Pinpoint the cell where the given text exists, returning its [x, y] midpoint coordinate. 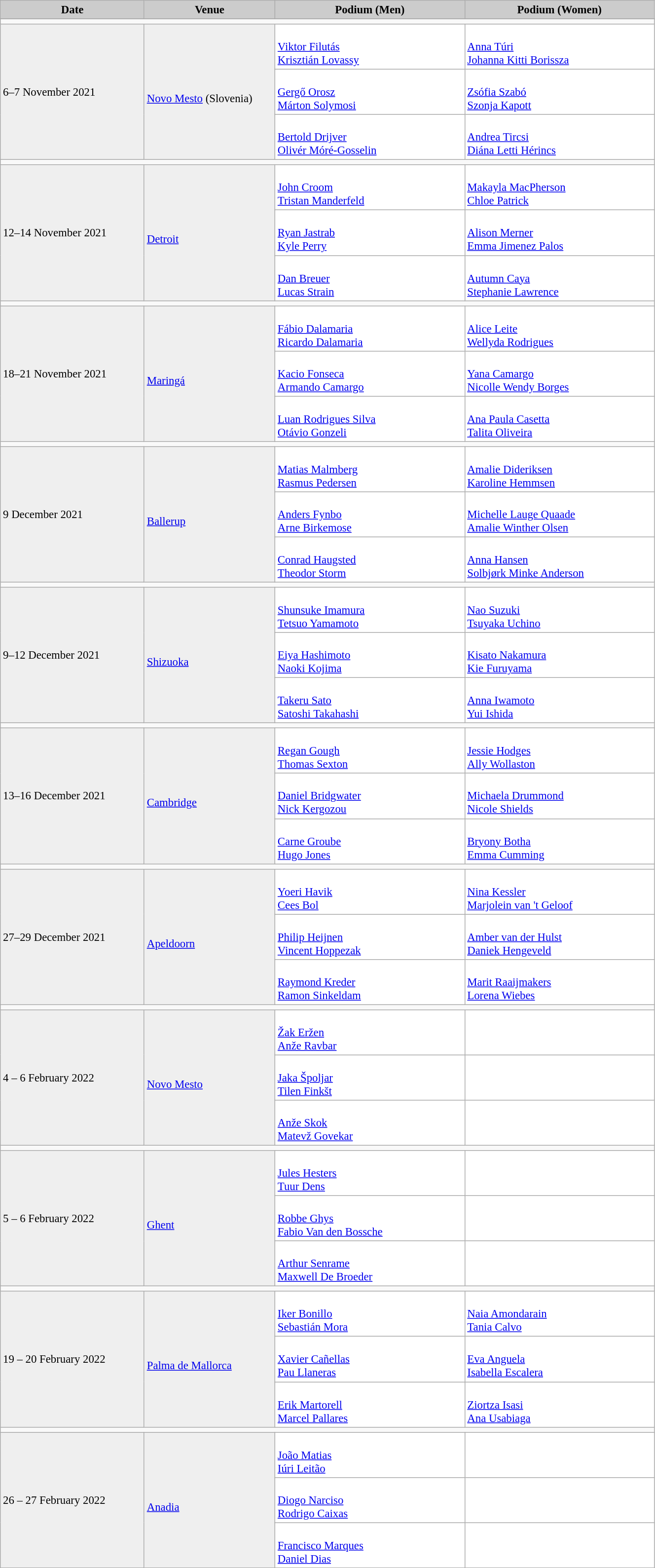
Xavier CañellasPau Llaneras [370, 1359]
Erik MartorellMarcel Pallares [370, 1405]
Alison MernerEmma Jimenez Palos [559, 233]
Shunsuke ImamuraTetsuo Yamamoto [370, 610]
Anna TúriJohanna Kitti Borissza [559, 47]
Daniel BridgwaterNick Kergozou [370, 796]
Fábio DalamariaRicardo Dalamaria [370, 329]
Jessie HodgesAlly Wollaston [559, 751]
João MatiasIúri Leitão [370, 1455]
Robbe GhysFabio Van den Bossche [370, 1219]
Dan BreuerLucas Strain [370, 278]
26 – 27 February 2022 [73, 1500]
Marit RaaijmakersLorena Wiebes [559, 982]
Eiya HashimotoNaoki Kojima [370, 655]
5 – 6 February 2022 [73, 1219]
Conrad HaugstedTheodor Storm [370, 560]
Matias MalmbergRasmus Pedersen [370, 469]
Carne GroubeHugo Jones [370, 841]
Ryan JastrabKyle Perry [370, 233]
Ballerup [209, 514]
Anže SkokMatevž Govekar [370, 1123]
18–21 November 2021 [73, 374]
Takeru SatoSatoshi Takahashi [370, 701]
Podium (Women) [559, 10]
Yoeri HavikCees Bol [370, 892]
Andrea TircsiDiána Letti Hérincs [559, 137]
Francisco MarquesDaniel Dias [370, 1545]
19 – 20 February 2022 [73, 1360]
Ghent [209, 1219]
Luan Rodrigues SilvaOtávio Gonzeli [370, 419]
6–7 November 2021 [73, 92]
Nao SuzukiTsuyaka Uchino [559, 610]
Anna IwamotoYui Ishida [559, 701]
Arthur SenrameMaxwell De Broeder [370, 1264]
Philip HeijnenVincent Hoppezak [370, 937]
Naia AmondarainTania Calvo [559, 1314]
Jules HestersTuur Dens [370, 1173]
Venue [209, 10]
John CroomTristan Manderfeld [370, 187]
Eva AnguelaIsabella Escalera [559, 1359]
Amalie DideriksenKaroline Hemmsen [559, 469]
12–14 November 2021 [73, 233]
Novo Mesto [209, 1078]
Regan GoughThomas Sexton [370, 751]
Autumn CayaStephanie Lawrence [559, 278]
Shizuoka [209, 655]
13–16 December 2021 [73, 796]
Podium (Men) [370, 10]
Apeldoorn [209, 936]
9 December 2021 [73, 514]
Cambridge [209, 796]
Diogo NarcisoRodrigo Caixas [370, 1500]
Raymond KrederRamon Sinkeldam [370, 982]
Bryony BothaEmma Cumming [559, 841]
Novo Mesto (Slovenia) [209, 92]
Nina KesslerMarjolein van 't Geloof [559, 892]
27–29 December 2021 [73, 936]
Date [73, 10]
Zsófia SzabóSzonja Kapott [559, 92]
Iker BonilloSebastián Mora [370, 1314]
Kisato NakamuraKie Furuyama [559, 655]
Michelle Lauge QuaadeAmalie Winther Olsen [559, 515]
Detroit [209, 233]
Yana CamargoNicolle Wendy Borges [559, 373]
Anadia [209, 1500]
Anna HansenSolbjørk Minke Anderson [559, 560]
Ziortza IsasiAna Usabiaga [559, 1405]
Amber van der HulstDaniek Hengeveld [559, 937]
Michaela DrummondNicole Shields [559, 796]
Maringá [209, 374]
Makayla MacPhersonChloe Patrick [559, 187]
Gergő OroszMárton Solymosi [370, 92]
Kacio FonsecaArmando Camargo [370, 373]
Palma de Mallorca [209, 1360]
Žak ErženAnže Ravbar [370, 1033]
Anders FynboArne Birkemose [370, 515]
4 – 6 February 2022 [73, 1078]
Alice LeiteWellyda Rodrigues [559, 329]
Viktor FilutásKrisztián Lovassy [370, 47]
9–12 December 2021 [73, 655]
Ana Paula CasettaTalita Oliveira [559, 419]
Jaka ŠpoljarTilen Finkšt [370, 1078]
Bertold DrijverOlivér Móré-Gosselin [370, 137]
